Determine the (x, y) coordinate at the center of the cell enclosing the given text.  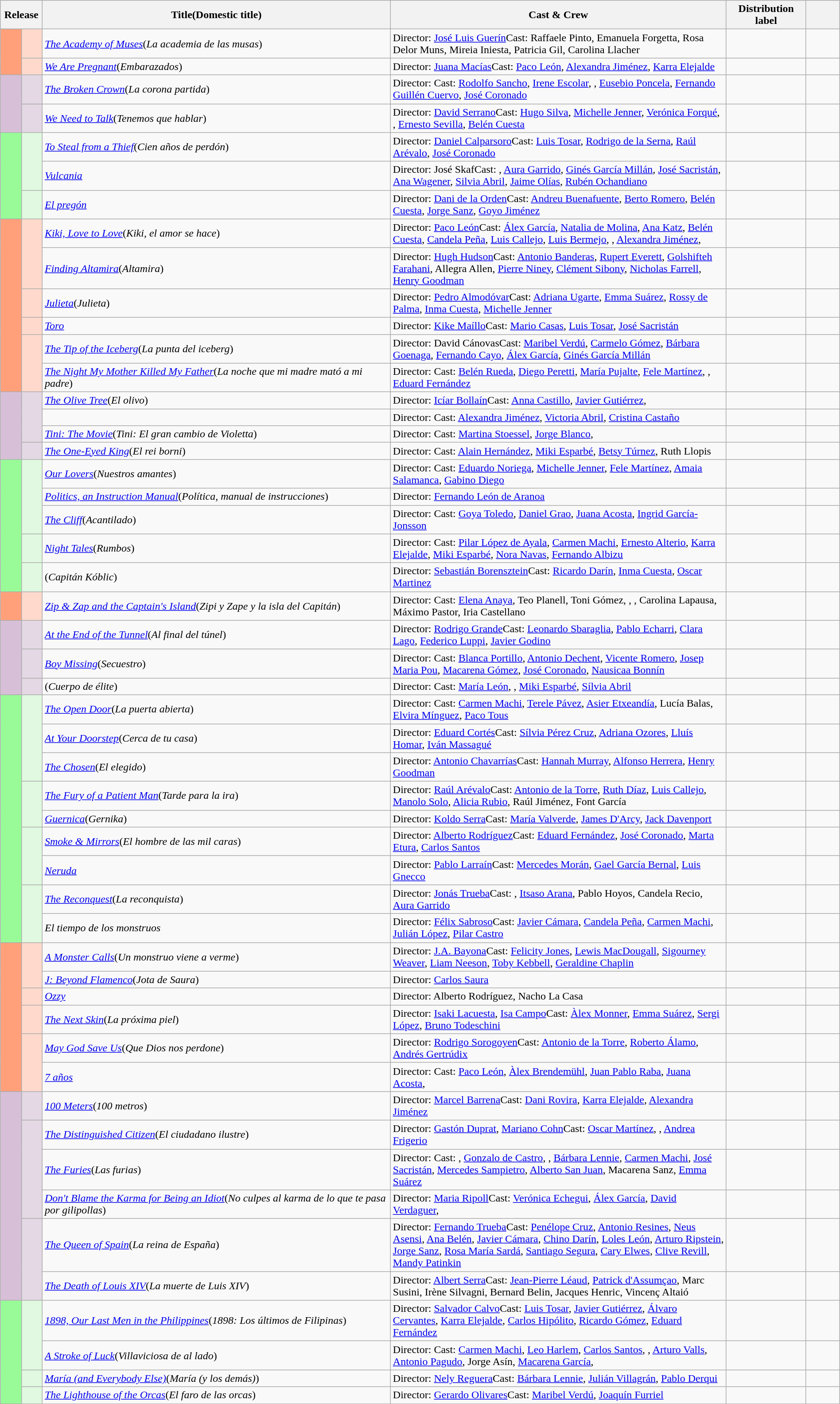
Director: Sebastián BorenszteinCast: Ricardo Darín, Inma Cuesta, Oscar Martinez (558, 577)
Our Lovers(Nuestros amantes) (216, 474)
A Monster Calls(Un monstruo viene a verme) (216, 957)
Director: Cast: Alain Hernández, Miki Esparbé, Betsy Túrnez, Ruth Llopis (558, 451)
Director: Cast: Pilar López de Ayala, Carmen Machi, Ernesto Alterio, Karra Elejalde, Miki Esparbé, Nora Navas, Fernando Albizu (558, 548)
Director: José Luis GuerínCast: Raffaele Pinto, Emanuela Forgetta, Rosa Delor Muns, Mireia Iniesta, Patricia Gil, Carolina Llacher (558, 43)
Director: Cast: Paco León, Àlex Brendemühl, Juan Pablo Raba, Juana Acosta, (558, 1077)
The Queen of Spain(La reina de España) (216, 1245)
Finding Altamira(Altamira) (216, 268)
The Reconquest(La reconquista) (216, 899)
Director: Icíar BollaínCast: Anna Castillo, Javier Gutiérrez, (558, 401)
The Distinguished Citizen(El ciudadano ilustre) (216, 1134)
Director: Eduard CortésCast: Sílvia Pérez Cruz, Adriana Ozores, Lluís Homar, Iván Massagué (558, 738)
To Steal from a Thief(Cien años de perdón) (216, 147)
Director: Antonio ChavarríasCast: Hannah Murray, Alfonso Herrera, Henry Goodman (558, 767)
Director: Cast: Carmen Machi, Leo Harlem, Carlos Santos, , Arturo Valls, Antonio Pagudo, Jorge Asín, Macarena García, (558, 1356)
Cast & Crew (558, 15)
Director: Cast: Martina Stoessel, Jorge Blanco, (558, 434)
Vulcania (216, 175)
Director: Albert SerraCast: Jean-Pierre Léaud, Patrick d'Assumçao, Marc Susini, Irène Silvagni, Bernard Belin, Jacques Henric, Vincenç Altaió (558, 1286)
Director: Dani de la OrdenCast: Andreu Buenafuente, Berto Romero, Belén Cuesta, Jorge Sanz, Goyo Jiménez (558, 205)
Director: Kike MaílloCast: Mario Casas, Luis Tosar, José Sacristán (558, 326)
Director: Cast: Belén Rueda, Diego Peretti, María Pujalte, Fele Martínez, , Eduard Fernández (558, 377)
The Open Door(La puerta abierta) (216, 709)
Boy Missing(Secuestro) (216, 664)
Director: Raúl ArévaloCast: Antonio de la Torre, Ruth Díaz, Luis Callejo, Manolo Solo, Alicia Rubio, Raúl Jiménez, Font García (558, 796)
(Cuerpo de élite) (216, 686)
Neruda (216, 870)
The Olive Tree(El olivo) (216, 401)
At the End of the Tunnel(Al final del túnel) (216, 634)
May God Save Us(Que Dios nos perdone) (216, 1048)
(Capitán Kóblic) (216, 577)
Director: Pedro AlmodóvarCast: Adriana Ugarte, Emma Suárez, Rossy de Palma, Inma Cuesta, Michelle Jenner (558, 303)
Don't Blame the Karma for Being an Idiot(No culpes al karma de lo que te pasa por gilipollas) (216, 1204)
Director: Nely RegueraCast: Bárbara Lennie, Julián Villagrán, Pablo Derqui (558, 1378)
Director: Juana MacíasCast: Paco León, Alexandra Jiménez, Karra Elejalde (558, 66)
Director: Koldo SerraCast: María Valverde, James D'Arcy, Jack Davenport (558, 819)
Guernica(Gernika) (216, 819)
Director: Pablo LarraínCast: Mercedes Morán, Gael García Bernal, Luis Gnecco (558, 870)
Director: Cast: Blanca Portillo, Antonio Dechent, Vicente Romero, Josep Maria Pou, Macarena Gómez, José Coronado, Nausicaa Bonnín (558, 664)
María (and Everybody Else)(María (y los demás)) (216, 1378)
Ozzy (216, 996)
The Next Skin(La próxima piel) (216, 1019)
We Need to Talk(Tenemos que hablar) (216, 118)
Director: Rodrigo GrandeCast: Leonardo Sbaraglia, Pablo Echarri, Clara Lago, Federico Luppi, Javier Godino (558, 634)
The Academy of Muses(La academia de las musas) (216, 43)
Politics, an Instruction Manual(Política, manual de instrucciones) (216, 497)
Director: Cast: , Gonzalo de Castro, , Bárbara Lennie, Carmen Machi, José Sacristán, Mercedes Sampietro, Alberto San Juan, Macarena Sanz, Emma Suárez (558, 1170)
Director: Félix SabrosoCast: Javier Cámara, Candela Peña, Carmen Machi, Julián López, Pilar Castro (558, 928)
The One-Eyed King(El rei borni) (216, 451)
Director: Salvador CalvoCast: Luis Tosar, Javier Gutiérrez, Álvaro Cervantes, Karra Elejalde, Carlos Hipólito, Ricardo Gómez, Eduard Fernández (558, 1321)
Zip & Zap and the Captain's Island(Zipi y Zape y la isla del Capitán) (216, 606)
Director: Cast: Elena Anaya, Teo Planell, Toni Gómez, , , Carolina Lapausa, Máximo Pastor, Iria Castellano (558, 606)
The Tip of the Iceberg(La punta del iceberg) (216, 348)
Director: Maria RipollCast: Verónica Echegui, Álex García, David Verdaguer, (558, 1204)
The Broken Crown(La corona partida) (216, 89)
Director: David SerranoCast: Hugo Silva, Michelle Jenner, Verónica Forqué, , Ernesto Sevilla, Belén Cuesta (558, 118)
Director: Cast: Eduardo Noriega, Michelle Jenner, Fele Martínez, Amaia Salamanca, Gabino Diego (558, 474)
Director: Cast: Alexandra Jiménez, Victoria Abril, Cristina Castaño (558, 417)
Julieta(Julieta) (216, 303)
Director: Alberto Rodríguez, Nacho La Casa (558, 996)
Director: Daniel CalparsoroCast: Luis Tosar, Rodrigo de la Serna, Raúl Arévalo, José Coronado (558, 147)
Director: Marcel BarrenaCast: Dani Rovira, Karra Elejalde, Alexandra Jiménez (558, 1106)
Director: Carlos Saura (558, 980)
Distribution label (766, 15)
Director: Paco LeónCast: Álex García, Natalia de Molina, Ana Katz, Belén Cuesta, Candela Peña, Luis Callejo, Luis Bermejo, , Alexandra Jiménez, (558, 233)
Title(Domestic title) (216, 15)
Director: Fernando León de Aranoa (558, 497)
A Stroke of Luck(Villaviciosa de al lado) (216, 1356)
The Chosen(El elegido) (216, 767)
Director: Gerardo OlivaresCast: Maribel Verdú, Joaquín Furriel (558, 1395)
Director: Gastón Duprat, Mariano CohnCast: Oscar Martínez, , Andrea Frigerio (558, 1134)
Kiki, Love to Love(Kiki, el amor se hace) (216, 233)
The Death of Louis XIV(La muerte de Luis XIV) (216, 1286)
Director: Rodrigo SorogoyenCast: Antonio de la Torre, Roberto Álamo, Andrés Gertrúdix (558, 1048)
Night Tales(Rumbos) (216, 548)
100 Meters(100 metros) (216, 1106)
El tiempo de los monstruos (216, 928)
At Your Doorstep(Cerca de tu casa) (216, 738)
7 años (216, 1077)
The Fury of a Patient Man(Tarde para la ira) (216, 796)
Director: J.A. BayonaCast: Felicity Jones, Lewis MacDougall, Sigourney Weaver, Liam Neeson, Toby Kebbell, Geraldine Chaplin (558, 957)
El pregón (216, 205)
Director: Isaki Lacuesta, Isa CampoCast: Àlex Monner, Emma Suárez, Sergi López, Bruno Todeschini (558, 1019)
J: Beyond Flamenco(Jota de Saura) (216, 980)
Director: David CánovasCast: Maribel Verdú, Carmelo Gómez, Bárbara Goenaga, Fernando Cayo, Álex García, Ginés García Millán (558, 348)
Director: Alberto RodríguezCast: Eduard Fernández, José Coronado, Marta Etura, Carlos Santos (558, 842)
The Lighthouse of the Orcas(El faro de las orcas) (216, 1395)
The Furies(Las furias) (216, 1170)
Smoke & Mirrors(El hombre de las mil caras) (216, 842)
Director: José SkafCast: , Aura Garrido, Ginés García Millán, José Sacristán, Ana Wagener, Silvia Abril, Jaime Olías, Rubén Ochandiano (558, 175)
The Cliff(Acantilado) (216, 519)
The Night My Mother Killed My Father(La noche que mi madre mató a mi padre) (216, 377)
1898, Our Last Men in the Philippines(1898: Los últimos de Filipinas) (216, 1321)
Tini: The Movie(Tini: El gran cambio de Violetta) (216, 434)
Release (21, 15)
Director: Cast: María León, , Miki Esparbé, Sílvia Abril (558, 686)
Director: Jonás TruebaCast: , Itsaso Arana, Pablo Hoyos, Candela Recio, Aura Garrido (558, 899)
Toro (216, 326)
Director: Cast: Carmen Machi, Terele Pávez, Asier Etxeandía, Lucía Balas, Elvira Mínguez, Paco Tous (558, 709)
Director: Cast: Rodolfo Sancho, Irene Escolar, , Eusebio Poncela, Fernando Guillén Cuervo, José Coronado (558, 89)
We Are Pregnant(Embarazados) (216, 66)
Director: Cast: Goya Toledo, Daniel Grao, Juana Acosta, Ingrid García-Jonsson (558, 519)
